Return (X, Y) of the center of cell containing provided text 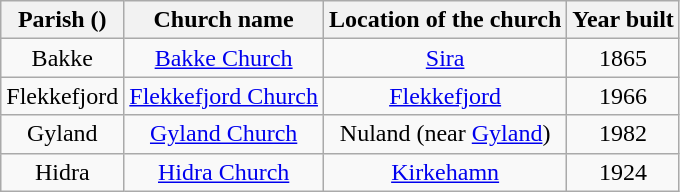
Bakke Church (224, 58)
Flekkefjord Church (224, 96)
Location of the church (444, 20)
Hidra Church (224, 172)
1982 (624, 134)
Hidra (62, 172)
1924 (624, 172)
Year built (624, 20)
Gyland (62, 134)
Kirkehamn (444, 172)
Bakke (62, 58)
Church name (224, 20)
Parish () (62, 20)
Gyland Church (224, 134)
1865 (624, 58)
Nuland (near Gyland) (444, 134)
1966 (624, 96)
Sira (444, 58)
